Capture the cell that displays the provided text and extract its (X, Y) central coordinate. 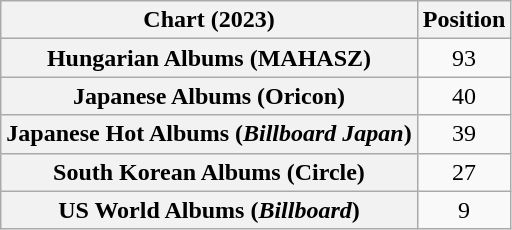
Chart (2023) (209, 20)
40 (464, 96)
US World Albums (Billboard) (209, 210)
93 (464, 58)
Japanese Albums (Oricon) (209, 96)
Japanese Hot Albums (Billboard Japan) (209, 134)
South Korean Albums (Circle) (209, 172)
Hungarian Albums (MAHASZ) (209, 58)
27 (464, 172)
9 (464, 210)
39 (464, 134)
Position (464, 20)
